Output the (x, y) coordinate of the center of the cell containing the given text.  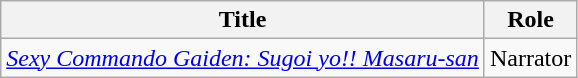
Narrator (530, 58)
Title (243, 20)
Sexy Commando Gaiden: Sugoi yo!! Masaru-san (243, 58)
Role (530, 20)
